Find where the given text appears and provide that cell's center as [X, Y] coordinate. 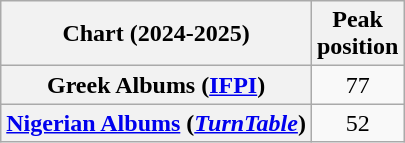
Peakposition [357, 34]
Chart (2024-2025) [156, 34]
52 [357, 123]
Greek Albums (IFPI) [156, 85]
Nigerian Albums (TurnTable) [156, 123]
77 [357, 85]
